Extract the (X, Y) coordinate from the center of the cell holding the provided text.  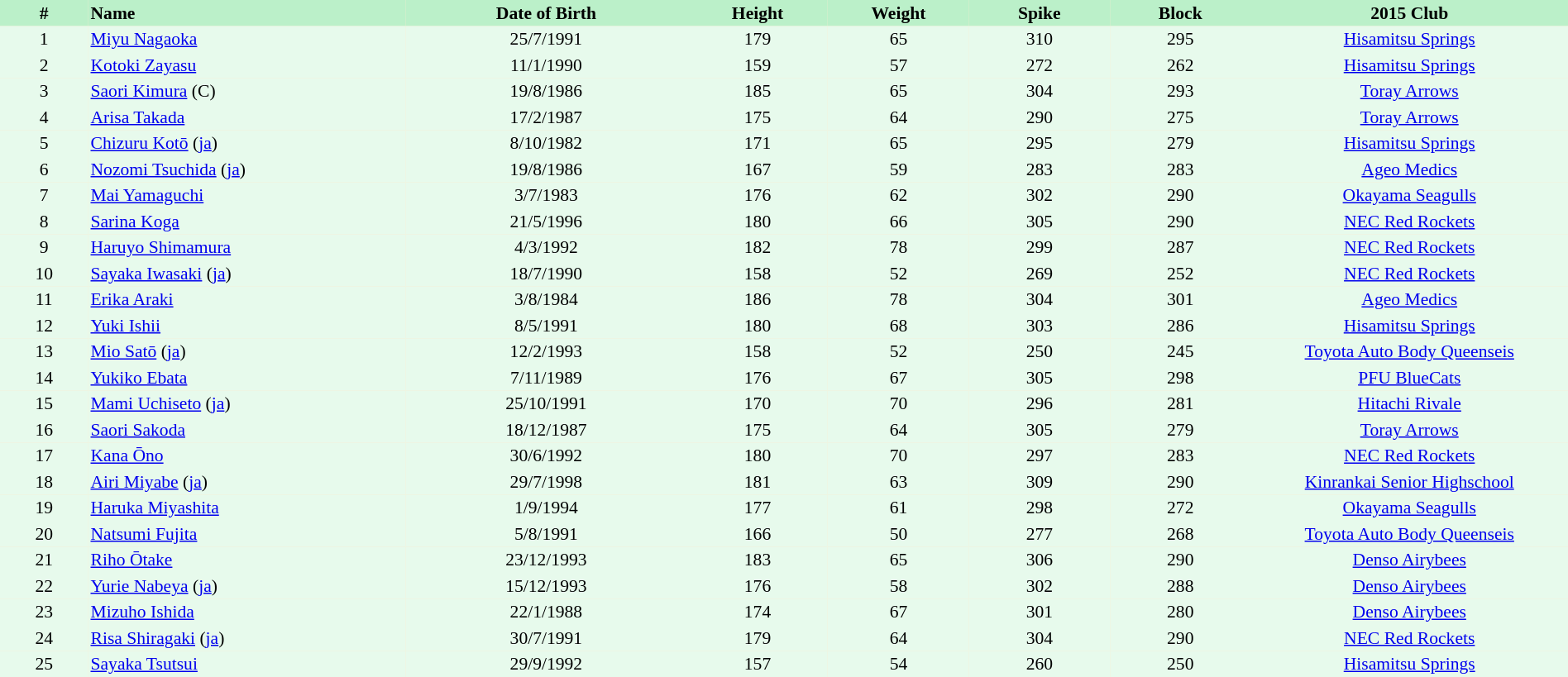
287 (1180, 248)
11 (44, 299)
7/11/1989 (546, 378)
170 (758, 403)
167 (758, 169)
182 (758, 248)
269 (1040, 274)
13 (44, 352)
303 (1040, 326)
3/7/1983 (546, 195)
Riho Ōtake (246, 560)
297 (1040, 456)
166 (758, 534)
7 (44, 195)
10 (44, 274)
159 (758, 65)
24 (44, 638)
19 (44, 508)
12 (44, 326)
59 (898, 169)
23/12/1993 (546, 560)
181 (758, 482)
288 (1180, 586)
Erika Araki (246, 299)
Height (758, 13)
Block (1180, 13)
17 (44, 456)
Natsumi Fujita (246, 534)
296 (1040, 403)
3/8/1984 (546, 299)
Chizuru Kotō (ja) (246, 144)
PFU BlueCats (1409, 378)
68 (898, 326)
8/5/1991 (546, 326)
Mizuho Ishida (246, 612)
2015 Club (1409, 13)
Miyu Nagaoka (246, 40)
171 (758, 144)
310 (1040, 40)
Saori Kimura (C) (246, 91)
3 (44, 91)
58 (898, 586)
Yuki Ishii (246, 326)
14 (44, 378)
11/1/1990 (546, 65)
Arisa Takada (246, 117)
Sarina Koga (246, 222)
30/6/1992 (546, 456)
177 (758, 508)
9 (44, 248)
4 (44, 117)
Nozomi Tsuchida (ja) (246, 169)
57 (898, 65)
Kana Ōno (246, 456)
20 (44, 534)
Mio Satō (ja) (246, 352)
174 (758, 612)
21/5/1996 (546, 222)
262 (1180, 65)
23 (44, 612)
Name (246, 13)
2 (44, 65)
21 (44, 560)
61 (898, 508)
281 (1180, 403)
Haruyo Shimamura (246, 248)
66 (898, 222)
22 (44, 586)
25/10/1991 (546, 403)
Mami Uchiseto (ja) (246, 403)
15/12/1993 (546, 586)
17/2/1987 (546, 117)
Yurie Nabeya (ja) (246, 586)
18 (44, 482)
15 (44, 403)
280 (1180, 612)
16 (44, 430)
186 (758, 299)
Date of Birth (546, 13)
8 (44, 222)
268 (1180, 534)
277 (1040, 534)
Haruka Miyashita (246, 508)
18/12/1987 (546, 430)
6 (44, 169)
1/9/1994 (546, 508)
29/7/1998 (546, 482)
252 (1180, 274)
62 (898, 195)
22/1/1988 (546, 612)
250 (1040, 352)
Yukiko Ebata (246, 378)
Kinrankai Senior Highschool (1409, 482)
306 (1040, 560)
50 (898, 534)
Kotoki Zayasu (246, 65)
18/7/1990 (546, 274)
245 (1180, 352)
Weight (898, 13)
309 (1040, 482)
# (44, 13)
Hitachi Rivale (1409, 403)
185 (758, 91)
Spike (1040, 13)
Mai Yamaguchi (246, 195)
5 (44, 144)
293 (1180, 91)
Airi Miyabe (ja) (246, 482)
4/3/1992 (546, 248)
12/2/1993 (546, 352)
Risa Shiragaki (ja) (246, 638)
63 (898, 482)
286 (1180, 326)
25/7/1991 (546, 40)
299 (1040, 248)
275 (1180, 117)
1 (44, 40)
183 (758, 560)
5/8/1991 (546, 534)
Saori Sakoda (246, 430)
8/10/1982 (546, 144)
Sayaka Iwasaki (ja) (246, 274)
30/7/1991 (546, 638)
